For the text-containing cell, return its midpoint in (x, y) coordinate format. 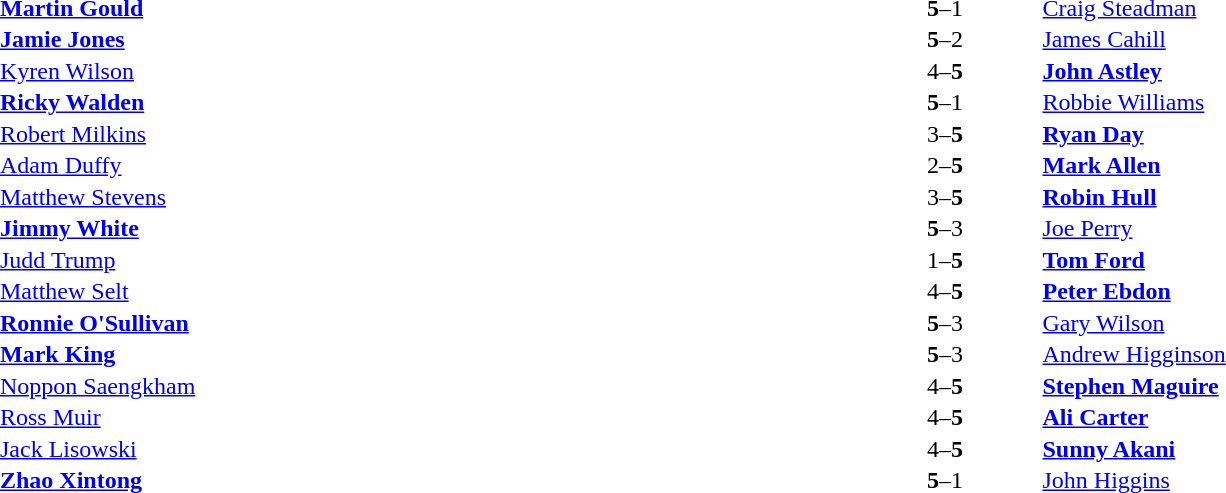
1–5 (944, 260)
5–2 (944, 39)
2–5 (944, 165)
5–1 (944, 103)
